Detect which cell encompasses the target text, then output its (X, Y) center coordinate. 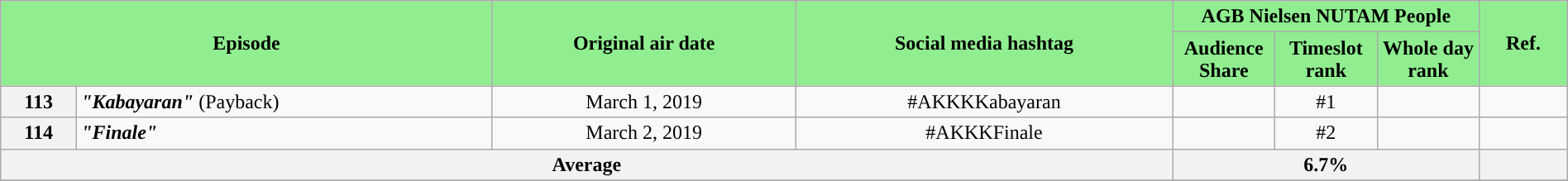
"Finale" (284, 133)
Audience Share (1224, 60)
#1 (1327, 102)
6.7% (1327, 164)
"Kabayaran" (Payback) (284, 102)
Average (587, 164)
Original air date (643, 43)
Timeslotrank (1327, 60)
#AKKKFinale (984, 133)
113 (39, 102)
Episode (246, 43)
#AKKKKabayaran (984, 102)
AGB Nielsen NUTAM People (1327, 17)
March 1, 2019 (643, 102)
March 2, 2019 (643, 133)
Social media hashtag (984, 43)
114 (39, 133)
#2 (1327, 133)
Whole dayrank (1428, 60)
Ref. (1523, 43)
